Locate the cell with the specified text and output its (x, y) center coordinate. 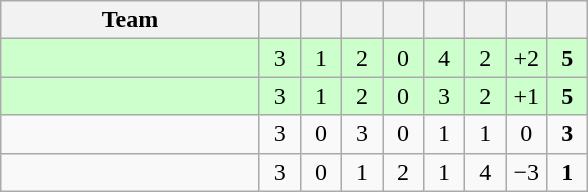
+2 (526, 58)
+1 (526, 96)
−3 (526, 172)
Team (130, 20)
